For the text-containing cell, return its midpoint in (x, y) coordinate format. 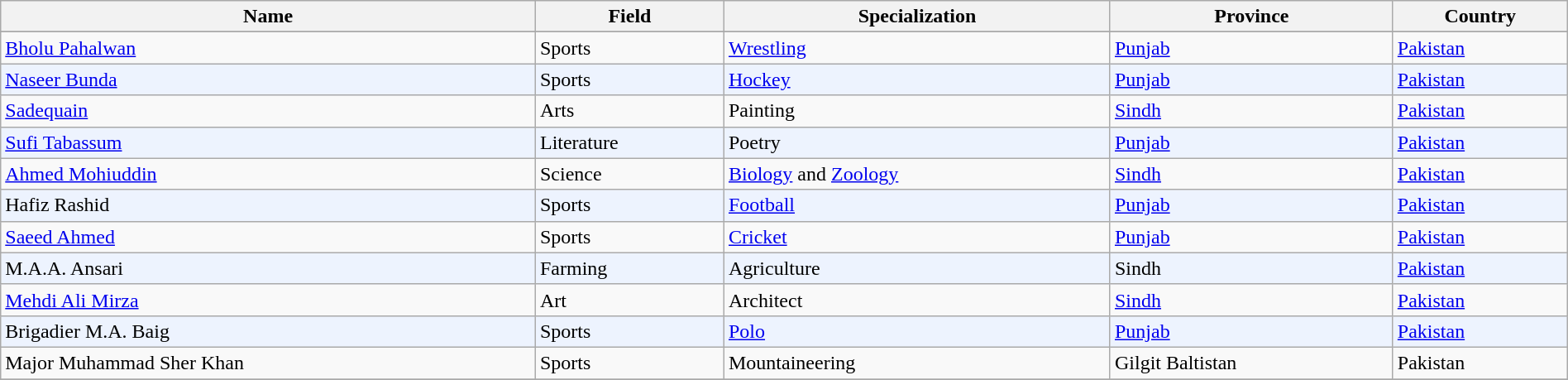
Saeed Ahmed (268, 237)
Major Muhammad Sher Khan (268, 363)
Bholu Pahalwan (268, 48)
Sufi Tabassum (268, 142)
Naseer Bunda (268, 79)
Cricket (916, 237)
Agriculture (916, 268)
Name (268, 17)
Art (629, 300)
Brigadier M.A. Baig (268, 331)
Arts (629, 111)
Field (629, 17)
Architect (916, 300)
Country (1480, 17)
Football (916, 205)
Painting (916, 111)
Mehdi Ali Mirza (268, 300)
Biology and Zoology (916, 174)
Poetry (916, 142)
Mountaineering (916, 363)
Gilgit Baltistan (1251, 363)
Literature (629, 142)
Specialization (916, 17)
Farming (629, 268)
Wrestling (916, 48)
Polo (916, 331)
Hockey (916, 79)
Province (1251, 17)
Hafiz Rashid (268, 205)
Sadequain (268, 111)
Ahmed Mohiuddin (268, 174)
M.A.A. Ansari (268, 268)
Science (629, 174)
